Identify which cell holds the provided text, then report its [X, Y] central coordinate. 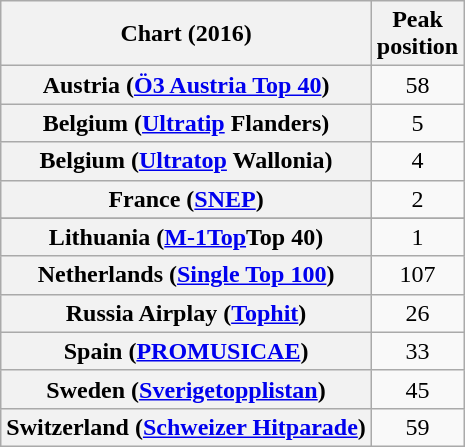
4 [417, 161]
58 [417, 85]
107 [417, 275]
Lithuania (M-1TopTop 40) [186, 237]
Austria (Ö3 Austria Top 40) [186, 85]
France (SNEP) [186, 199]
33 [417, 351]
Switzerland (Schweizer Hitparade) [186, 427]
Belgium (Ultratop Wallonia) [186, 161]
Netherlands (Single Top 100) [186, 275]
1 [417, 237]
45 [417, 389]
Peakposition [417, 34]
5 [417, 123]
59 [417, 427]
Belgium (Ultratip Flanders) [186, 123]
Russia Airplay (Tophit) [186, 313]
Spain (PROMUSICAE) [186, 351]
Sweden (Sverigetopplistan) [186, 389]
2 [417, 199]
26 [417, 313]
Chart (2016) [186, 34]
